Provide the (X, Y) coordinate of the cell's center where the given text is located.  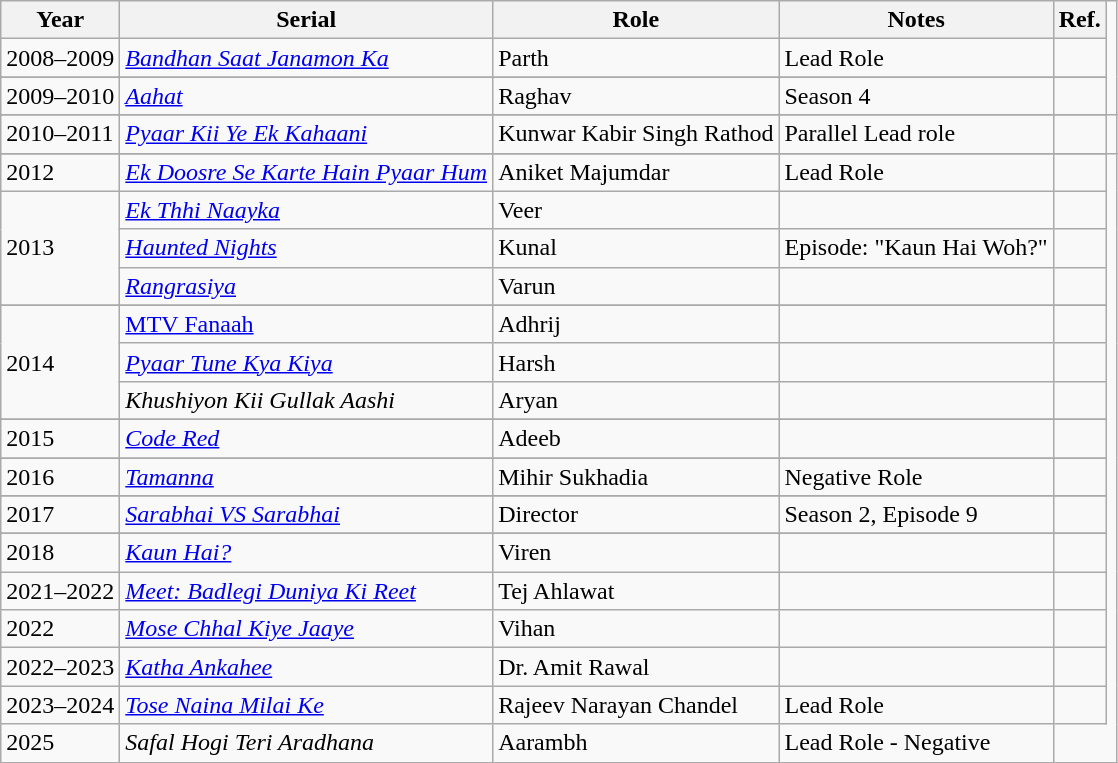
Rangrasiya (306, 286)
Bandhan Saat Janamon Ka (306, 58)
Meet: Badlegi Duniya Ki Reet (306, 591)
Kaun Hai? (306, 553)
Kunwar Kabir Singh Rathod (636, 134)
2021–2022 (60, 591)
Haunted Nights (306, 248)
Season 2, Episode 9 (916, 515)
MTV Fanaah (306, 324)
2017 (60, 515)
Year (60, 20)
Aarambh (636, 743)
Episode: "Kaun Hai Woh?" (916, 248)
2022–2023 (60, 667)
Season 4 (916, 96)
Serial (306, 20)
2012 (60, 172)
Aahat (306, 96)
Sarabhai VS Sarabhai (306, 515)
Tamanna (306, 477)
Lead Role - Negative (916, 743)
Aniket Majumdar (636, 172)
Aryan (636, 400)
Pyaar Kii Ye Ek Kahaani (306, 134)
2025 (60, 743)
Harsh (636, 362)
Role (636, 20)
Vihan (636, 629)
2010–2011 (60, 134)
Veer (636, 210)
2013 (60, 248)
Kunal (636, 248)
Ek Thhi Naayka (306, 210)
Pyaar Tune Kya Kiya (306, 362)
Khushiyon Kii Gullak Aashi (306, 400)
Rajeev Narayan Chandel (636, 705)
2016 (60, 477)
2023–2024 (60, 705)
2022 (60, 629)
Varun (636, 286)
Adeeb (636, 438)
Mihir Sukhadia (636, 477)
Tej Ahlawat (636, 591)
Katha Ankahee (306, 667)
2014 (60, 362)
Tose Naina Milai Ke (306, 705)
Safal Hogi Teri Aradhana (306, 743)
Ek Doosre Se Karte Hain Pyaar Hum (306, 172)
2015 (60, 438)
Ref. (1080, 20)
2008–2009 (60, 58)
Director (636, 515)
Notes (916, 20)
Negative Role (916, 477)
2009–2010 (60, 96)
Code Red (306, 438)
Parth (636, 58)
Adhrij (636, 324)
Viren (636, 553)
2018 (60, 553)
Dr. Amit Rawal (636, 667)
Mose Chhal Kiye Jaaye (306, 629)
Parallel Lead role (916, 134)
Raghav (636, 96)
